Return the (x, y) coordinate for the center point of the cell that contains the specified text.  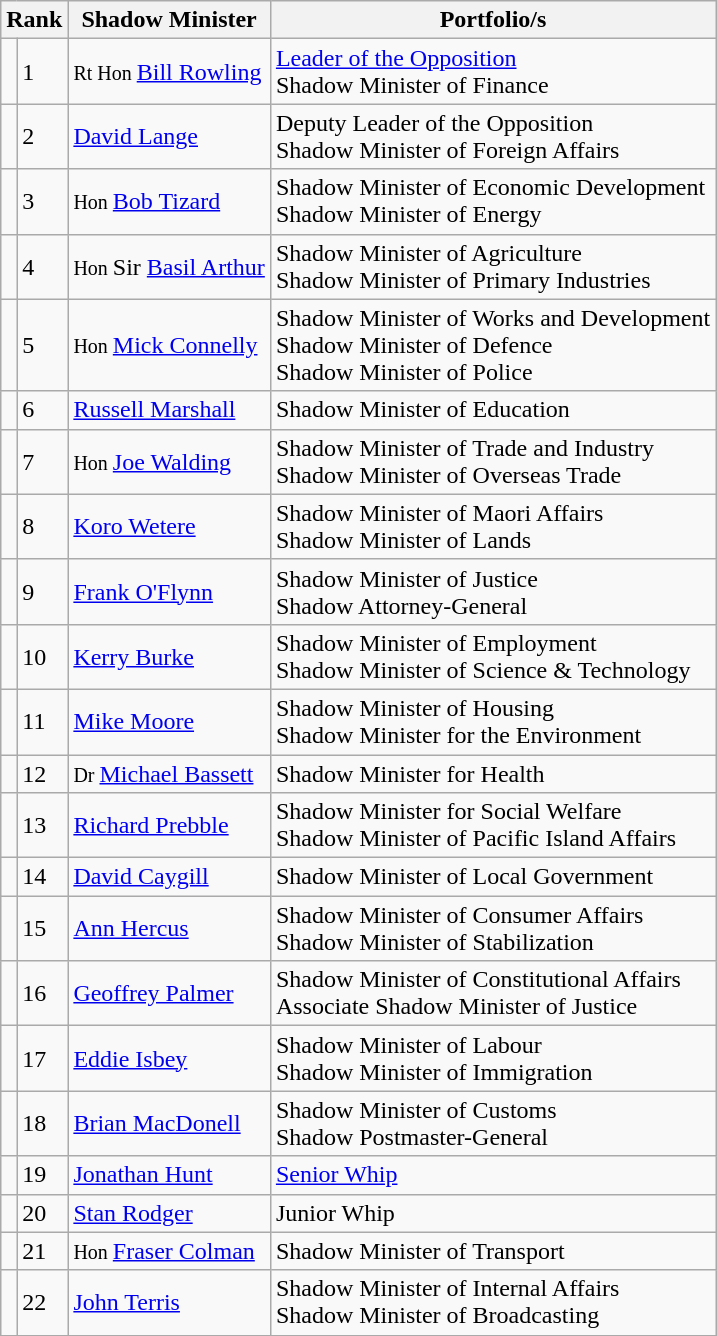
10 (42, 656)
Deputy Leader of the OppositionShadow Minister of Foreign Affairs (492, 136)
Shadow Minister of JusticeShadow Attorney-General (492, 592)
19 (42, 1175)
Senior Whip (492, 1175)
Hon Mick Connelly (170, 345)
Hon Joe Walding (170, 462)
Shadow Minister of EmploymentShadow Minister of Science & Technology (492, 656)
2 (42, 136)
4 (42, 266)
3 (42, 202)
Rt Hon Bill Rowling (170, 72)
18 (42, 1124)
13 (42, 826)
Frank O'Flynn (170, 592)
20 (42, 1213)
Shadow Minister (170, 20)
Eddie Isbey (170, 1058)
7 (42, 462)
Richard Prebble (170, 826)
11 (42, 722)
17 (42, 1058)
Portfolio/s (492, 20)
8 (42, 526)
Russell Marshall (170, 410)
David Lange (170, 136)
Shadow Minister of Education (492, 410)
Rank (34, 20)
Shadow Minister of Trade and IndustryShadow Minister of Overseas Trade (492, 462)
1 (42, 72)
5 (42, 345)
David Caygill (170, 877)
Shadow Minister of LabourShadow Minister of Immigration (492, 1058)
16 (42, 994)
Jonathan Hunt (170, 1175)
Geoffrey Palmer (170, 994)
9 (42, 592)
Hon Sir Basil Arthur (170, 266)
Koro Wetere (170, 526)
Shadow Minister of Constitutional AffairsAssociate Shadow Minister of Justice (492, 994)
6 (42, 410)
Shadow Minister of Consumer AffairsShadow Minister of Stabilization (492, 928)
Hon Bob Tizard (170, 202)
Shadow Minister of AgricultureShadow Minister of Primary Industries (492, 266)
Shadow Minister of Local Government (492, 877)
Ann Hercus (170, 928)
Brian MacDonell (170, 1124)
Kerry Burke (170, 656)
Shadow Minister of Internal AffairsShadow Minister of Broadcasting (492, 1302)
Shadow Minister of Maori AffairsShadow Minister of Lands (492, 526)
John Terris (170, 1302)
Hon Fraser Colman (170, 1251)
22 (42, 1302)
Shadow Minister of Works and DevelopmentShadow Minister of DefenceShadow Minister of Police (492, 345)
Stan Rodger (170, 1213)
Shadow Minister for Social WelfareShadow Minister of Pacific Island Affairs (492, 826)
15 (42, 928)
21 (42, 1251)
Shadow Minister of HousingShadow Minister for the Environment (492, 722)
Leader of the OppositionShadow Minister of Finance (492, 72)
Shadow Minister of CustomsShadow Postmaster-General (492, 1124)
Junior Whip (492, 1213)
12 (42, 773)
Shadow Minister for Health (492, 773)
Shadow Minister of Transport (492, 1251)
Dr Michael Bassett (170, 773)
14 (42, 877)
Mike Moore (170, 722)
Shadow Minister of Economic DevelopmentShadow Minister of Energy (492, 202)
